Return the [x, y] coordinate for the center point of the cell that contains the specified text.  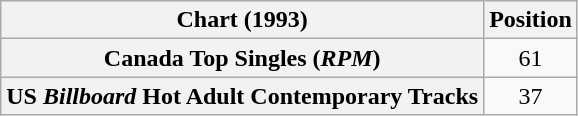
61 [531, 58]
37 [531, 96]
Chart (1993) [242, 20]
Position [531, 20]
US Billboard Hot Adult Contemporary Tracks [242, 96]
Canada Top Singles (RPM) [242, 58]
